Return the (x, y) coordinate for the center point of the cell that contains the specified text.  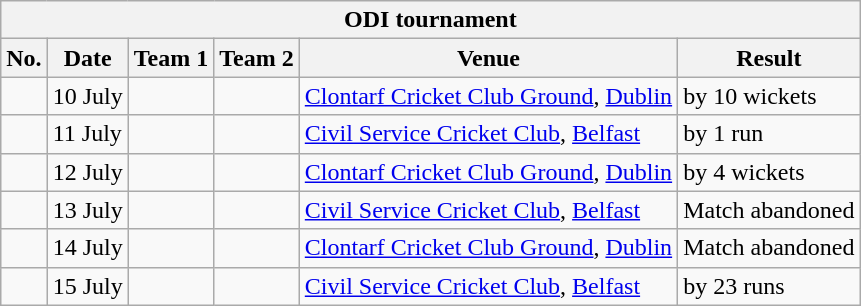
by 4 wickets (769, 172)
13 July (88, 210)
11 July (88, 134)
14 July (88, 248)
Venue (488, 58)
ODI tournament (430, 20)
Date (88, 58)
Result (769, 58)
by 23 runs (769, 286)
by 10 wickets (769, 96)
by 1 run (769, 134)
Team 2 (257, 58)
Team 1 (171, 58)
15 July (88, 286)
12 July (88, 172)
No. (24, 58)
10 July (88, 96)
